Scan for the cell matching the given text and deliver its [X, Y] coordinate at center. 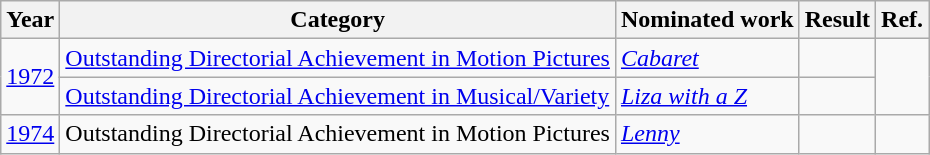
Nominated work [707, 20]
Liza with a Z [707, 96]
Outstanding Directorial Achievement in Musical/Variety [338, 96]
Year [30, 20]
Cabaret [707, 58]
Lenny [707, 134]
Result [837, 20]
Category [338, 20]
1974 [30, 134]
1972 [30, 77]
Ref. [902, 20]
